Output the [X, Y] coordinate of the center of the cell containing the given text.  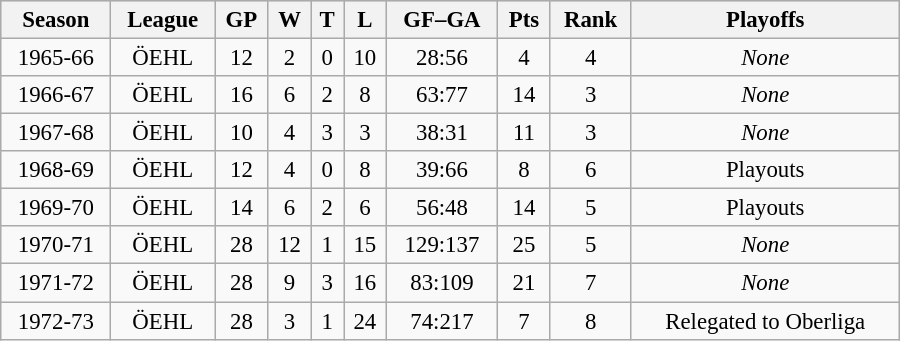
League [163, 20]
1967-68 [56, 133]
11 [524, 133]
38:31 [442, 133]
1969-70 [56, 208]
1971-72 [56, 283]
1970-71 [56, 245]
Rank [590, 20]
1966-67 [56, 95]
Pts [524, 20]
15 [365, 245]
1972-73 [56, 321]
1965-66 [56, 58]
L [365, 20]
GP [242, 20]
56:48 [442, 208]
25 [524, 245]
28:56 [442, 58]
GF–GA [442, 20]
1968-69 [56, 170]
63:77 [442, 95]
21 [524, 283]
83:109 [442, 283]
Season [56, 20]
39:66 [442, 170]
W [289, 20]
129:137 [442, 245]
24 [365, 321]
74:217 [442, 321]
T [328, 20]
Playoffs [765, 20]
Relegated to Oberliga [765, 321]
9 [289, 283]
